Search for the cell housing the specified text and yield its [X, Y] center coordinate. 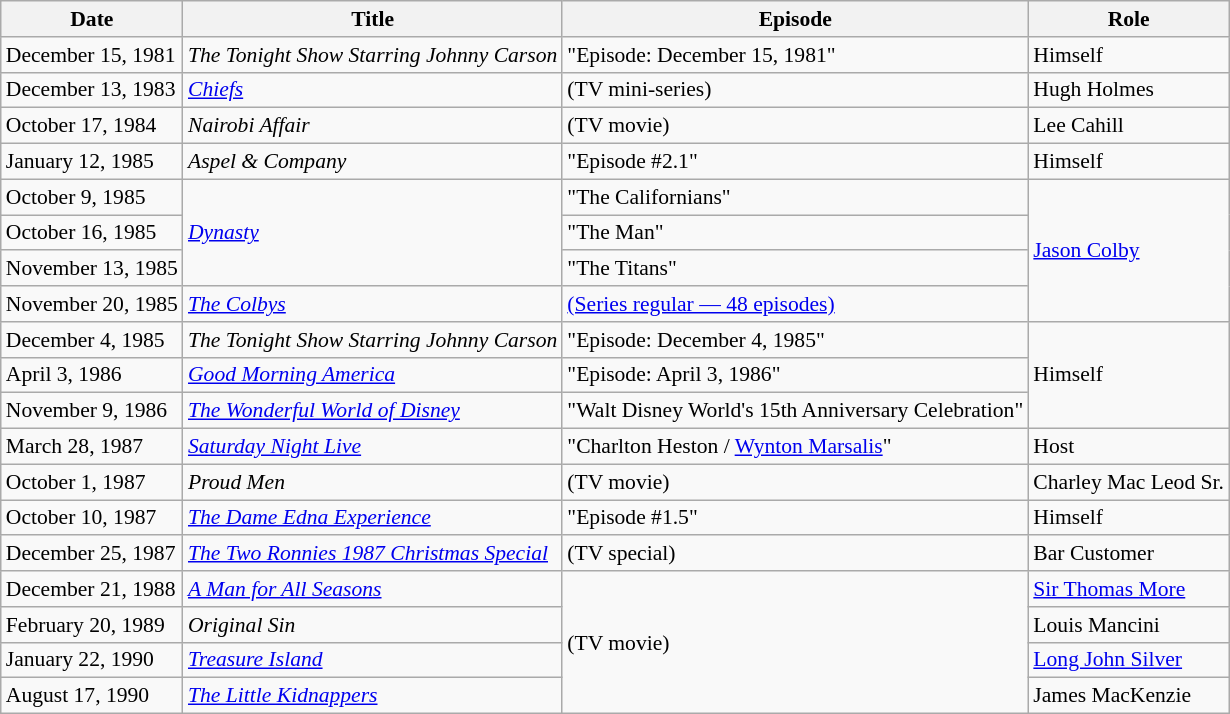
James MacKenzie [1128, 696]
(Series regular — 48 episodes) [795, 304]
Louis Mancini [1128, 625]
"Episode #2.1" [795, 162]
Treasure Island [372, 660]
Hugh Holmes [1128, 90]
December 15, 1981 [92, 55]
"Episode: December 4, 1985" [795, 340]
Charley Mac Leod Sr. [1128, 482]
A Man for All Seasons [372, 589]
December 25, 1987 [92, 554]
"Episode: April 3, 1986" [795, 375]
(TV special) [795, 554]
The Dame Edna Experience [372, 518]
October 9, 1985 [92, 197]
Jason Colby [1128, 250]
Episode [795, 19]
December 4, 1985 [92, 340]
November 20, 1985 [92, 304]
"The Titans" [795, 269]
Chiefs [372, 90]
Date [92, 19]
"Episode #1.5" [795, 518]
October 17, 1984 [92, 126]
The Little Kidnappers [372, 696]
Bar Customer [1128, 554]
Host [1128, 447]
August 17, 1990 [92, 696]
(TV mini-series) [795, 90]
Lee Cahill [1128, 126]
October 1, 1987 [92, 482]
Role [1128, 19]
The Two Ronnies 1987 Christmas Special [372, 554]
April 3, 1986 [92, 375]
November 9, 1986 [92, 411]
Original Sin [372, 625]
The Colbys [372, 304]
March 28, 1987 [92, 447]
Long John Silver [1128, 660]
October 16, 1985 [92, 233]
"Walt Disney World's 15th Anniversary Celebration" [795, 411]
November 13, 1985 [92, 269]
Dynasty [372, 232]
February 20, 1989 [92, 625]
"Charlton Heston / Wynton Marsalis" [795, 447]
October 10, 1987 [92, 518]
"The Man" [795, 233]
Sir Thomas More [1128, 589]
January 12, 1985 [92, 162]
"Episode: December 15, 1981" [795, 55]
Aspel & Company [372, 162]
"The Californians" [795, 197]
Proud Men [372, 482]
December 13, 1983 [92, 90]
December 21, 1988 [92, 589]
January 22, 1990 [92, 660]
Good Morning America [372, 375]
Saturday Night Live [372, 447]
Title [372, 19]
The Wonderful World of Disney [372, 411]
Nairobi Affair [372, 126]
